Return [X, Y] of the center of cell containing provided text 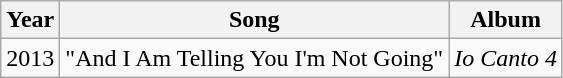
"And I Am Telling You I'm Not Going" [254, 58]
Io Canto 4 [506, 58]
Album [506, 20]
Song [254, 20]
2013 [30, 58]
Year [30, 20]
